Find where the given text appears and provide that cell's center as (x, y) coordinate. 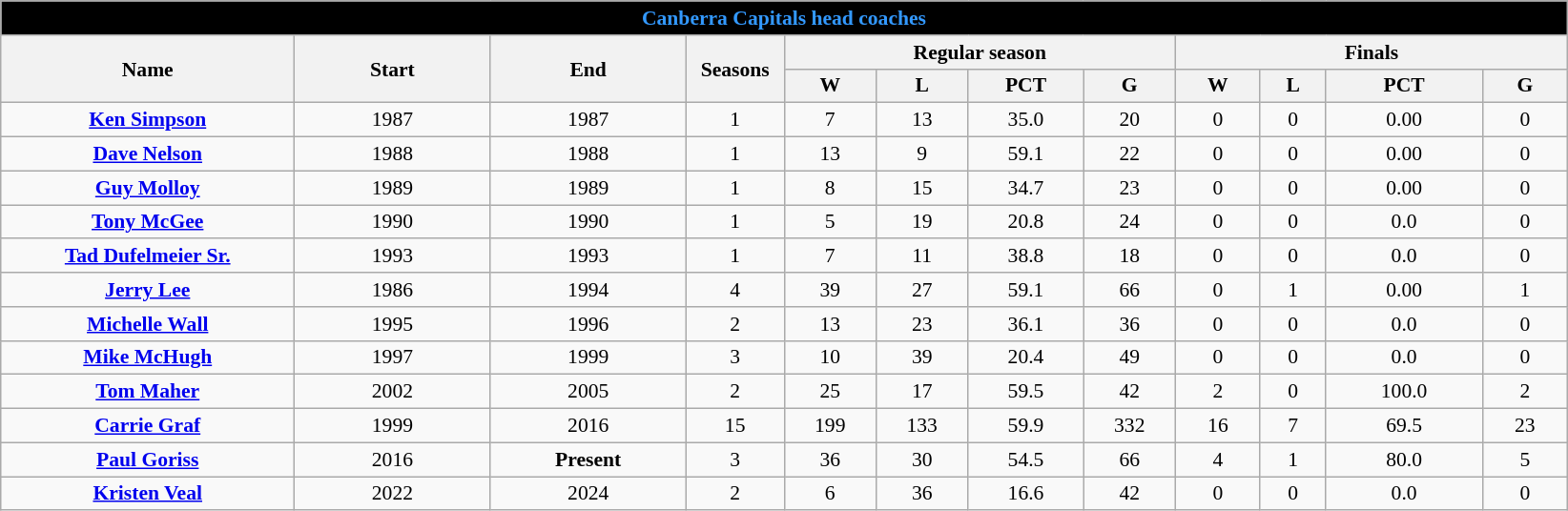
100.0 (1404, 391)
35.0 (1026, 119)
Paul Goriss (148, 459)
Tom Maher (148, 391)
Michelle Wall (148, 323)
80.0 (1404, 459)
20.8 (1026, 221)
Dave Nelson (148, 153)
Finals (1372, 51)
9 (921, 153)
69.5 (1404, 425)
30 (921, 459)
Present (588, 459)
16 (1219, 425)
Start (393, 69)
Mike McHugh (148, 358)
17 (921, 391)
8 (830, 187)
49 (1129, 358)
22 (1129, 153)
20.4 (1026, 358)
25 (830, 391)
Ken Simpson (148, 119)
1994 (588, 289)
2002 (393, 391)
36.1 (1026, 323)
133 (921, 425)
18 (1129, 255)
1997 (393, 358)
54.5 (1026, 459)
Seasons (734, 69)
1996 (588, 323)
59.9 (1026, 425)
10 (830, 358)
24 (1129, 221)
19 (921, 221)
Jerry Lee (148, 289)
End (588, 69)
20 (1129, 119)
27 (921, 289)
Tad Dufelmeier Sr. (148, 255)
2022 (393, 493)
199 (830, 425)
2024 (588, 493)
Kristen Veal (148, 493)
34.7 (1026, 187)
Canberra Capitals head coaches (784, 17)
16.6 (1026, 493)
6 (830, 493)
59.5 (1026, 391)
Carrie Graf (148, 425)
1995 (393, 323)
332 (1129, 425)
Name (148, 69)
38.8 (1026, 255)
Guy Molloy (148, 187)
11 (921, 255)
Tony McGee (148, 221)
2005 (588, 391)
Regular season (980, 51)
1986 (393, 289)
